Return the [x, y] coordinate for the center point of the cell that contains the specified text.  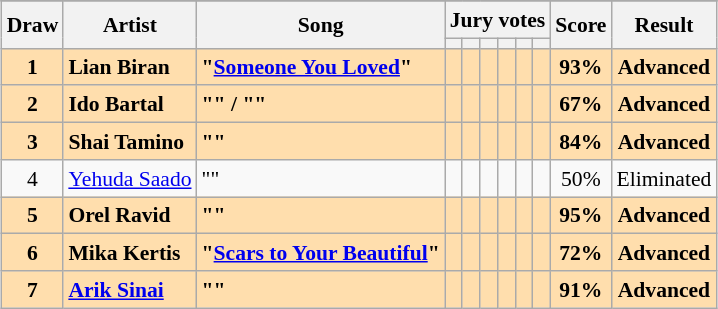
84% [580, 142]
Mika Kertis [130, 252]
4 [33, 178]
Jury votes [498, 20]
Song [321, 24]
72% [580, 252]
Artist [130, 24]
"" / "" [321, 104]
Score [580, 24]
6 [33, 252]
50% [580, 178]
Eliminated [664, 178]
Orel Ravid [130, 216]
Lian Biran [130, 66]
67% [580, 104]
Yehuda Saado [130, 178]
91% [580, 290]
2 [33, 104]
Ido Bartal [130, 104]
Arik Sinai [130, 290]
"Scars to Your Beautiful" [321, 252]
Draw [33, 24]
Result [664, 24]
7 [33, 290]
"Someone You Loved" [321, 66]
Shai Tamino [130, 142]
95% [580, 216]
1 [33, 66]
3 [33, 142]
93% [580, 66]
5 [33, 216]
